Find where the given text appears and provide that cell's center as [X, Y] coordinate. 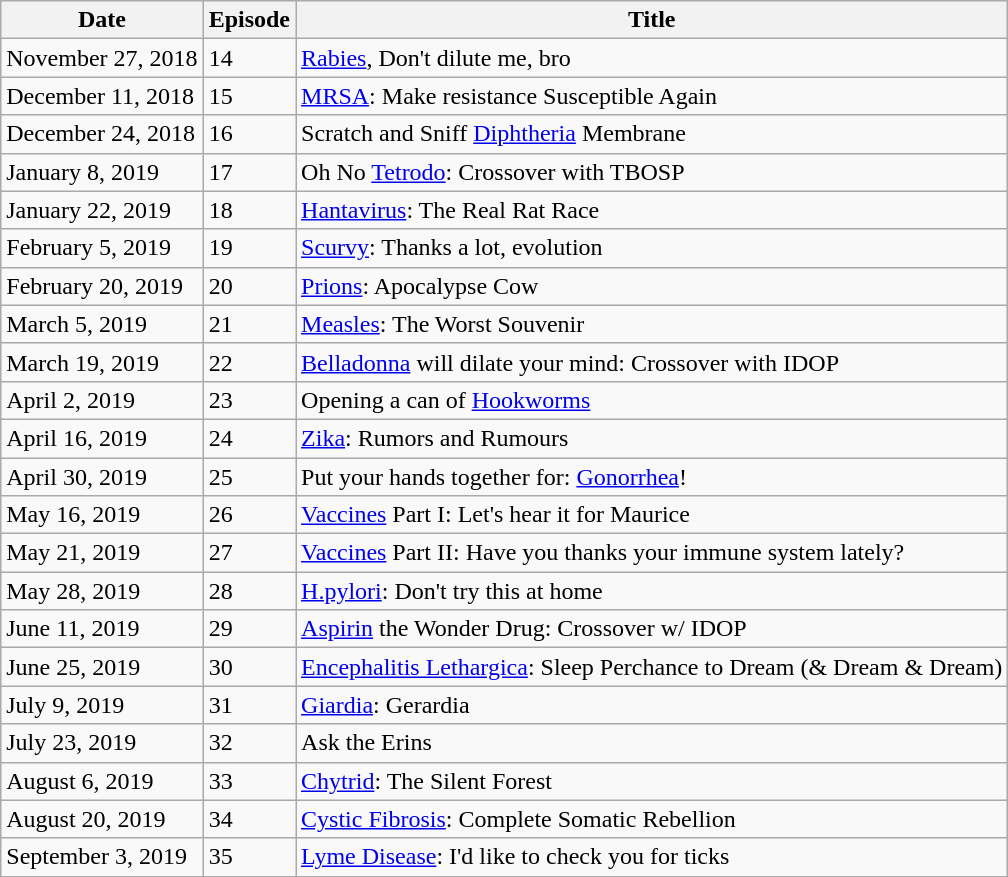
December 24, 2018 [102, 134]
Episode [249, 20]
Title [652, 20]
Chytrid: The Silent Forest [652, 781]
Giardia: Gerardia [652, 705]
Prions: Apocalypse Cow [652, 286]
32 [249, 743]
H.pylori: Don't try this at home [652, 591]
Rabies, Don't dilute me, bro [652, 58]
Encephalitis Lethargica: Sleep Perchance to Dream (& Dream & Dream) [652, 667]
Lyme Disease: I'd like to check you for ticks [652, 857]
Oh No Tetrodo: Crossover with TBOSP [652, 172]
Ask the Erins [652, 743]
March 19, 2019 [102, 362]
Aspirin the Wonder Drug: Crossover w/ IDOP [652, 629]
Opening a can of Hookworms [652, 400]
22 [249, 362]
21 [249, 324]
May 16, 2019 [102, 515]
31 [249, 705]
MRSA: Make resistance Susceptible Again [652, 96]
33 [249, 781]
Zika: Rumors and Rumours [652, 438]
30 [249, 667]
Date [102, 20]
Put your hands together for: Gonorrhea! [652, 477]
January 22, 2019 [102, 210]
July 23, 2019 [102, 743]
January 8, 2019 [102, 172]
Scratch and Sniff Diphtheria Membrane [652, 134]
Hantavirus: The Real Rat Race [652, 210]
28 [249, 591]
26 [249, 515]
April 2, 2019 [102, 400]
Measles: The Worst Souvenir [652, 324]
Vaccines Part I: Let's hear it for Maurice [652, 515]
August 6, 2019 [102, 781]
19 [249, 248]
April 30, 2019 [102, 477]
June 25, 2019 [102, 667]
35 [249, 857]
20 [249, 286]
September 3, 2019 [102, 857]
February 20, 2019 [102, 286]
23 [249, 400]
March 5, 2019 [102, 324]
18 [249, 210]
May 21, 2019 [102, 553]
April 16, 2019 [102, 438]
February 5, 2019 [102, 248]
June 11, 2019 [102, 629]
27 [249, 553]
29 [249, 629]
15 [249, 96]
14 [249, 58]
August 20, 2019 [102, 819]
24 [249, 438]
17 [249, 172]
July 9, 2019 [102, 705]
Scurvy: Thanks a lot, evolution [652, 248]
Belladonna will dilate your mind: Crossover with IDOP [652, 362]
December 11, 2018 [102, 96]
Vaccines Part II: Have you thanks your immune system lately? [652, 553]
34 [249, 819]
May 28, 2019 [102, 591]
25 [249, 477]
16 [249, 134]
November 27, 2018 [102, 58]
Cystic Fibrosis: Complete Somatic Rebellion [652, 819]
